Extract the [x, y] coordinate from the center of the cell holding the provided text.  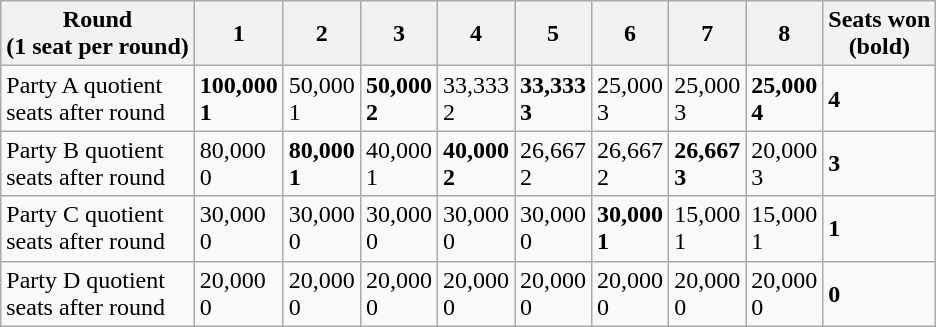
Round (1 seat per round) [98, 34]
20,0003 [784, 164]
25,0004 [784, 98]
30,0001 [630, 228]
80,0000 [238, 164]
0 [880, 294]
Party A quotient seats after round [98, 98]
Party C quotient seats after round [98, 228]
2 [322, 34]
80,0001 [322, 164]
40,0001 [398, 164]
33,3333 [554, 98]
8 [784, 34]
Party B quotient seats after round [98, 164]
26,6673 [708, 164]
50,0001 [322, 98]
5 [554, 34]
Seats won (bold) [880, 34]
100,0001 [238, 98]
40,0002 [476, 164]
50,0002 [398, 98]
7 [708, 34]
33,3332 [476, 98]
6 [630, 34]
Party D quotient seats after round [98, 294]
